Return the [X, Y] coordinate for the center point of the cell that contains the specified text.  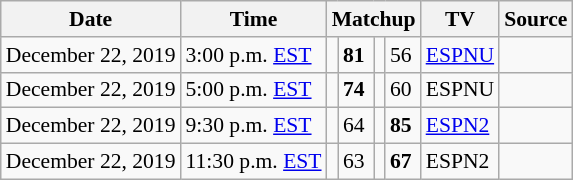
64 [356, 126]
60 [403, 90]
5:00 p.m. EST [254, 90]
Matchup [374, 19]
67 [403, 162]
11:30 p.m. EST [254, 162]
56 [403, 55]
85 [403, 126]
Time [254, 19]
9:30 p.m. EST [254, 126]
3:00 p.m. EST [254, 55]
Date [91, 19]
63 [356, 162]
TV [460, 19]
Source [536, 19]
81 [356, 55]
74 [356, 90]
